Provide the [X, Y] coordinate of the cell's center where the given text is located.  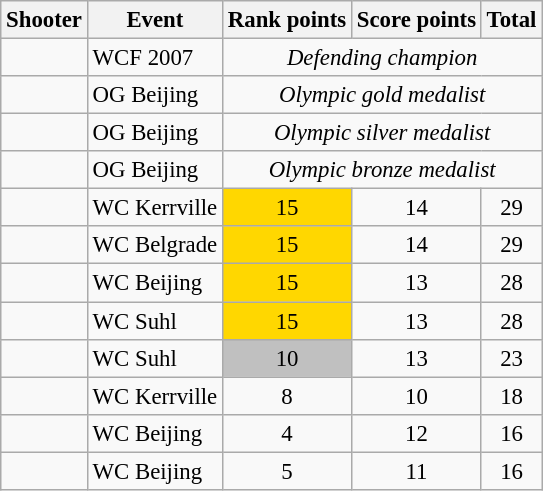
Event [154, 20]
Olympic gold medalist [382, 95]
Olympic bronze medalist [382, 170]
4 [288, 433]
11 [417, 471]
18 [511, 396]
Defending champion [382, 58]
8 [288, 396]
12 [417, 433]
WCF 2007 [154, 58]
Score points [417, 20]
Shooter [44, 20]
23 [511, 358]
5 [288, 471]
Rank points [288, 20]
WC Belgrade [154, 245]
Olympic silver medalist [382, 133]
Total [511, 20]
